Extract the [X, Y] coordinate from the center of the cell holding the provided text.  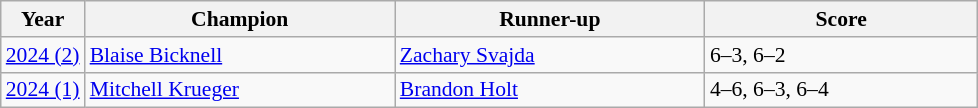
4–6, 6–3, 6–4 [842, 90]
Mitchell Krueger [240, 90]
Champion [240, 19]
Score [842, 19]
2024 (2) [43, 55]
6–3, 6–2 [842, 55]
Brandon Holt [550, 90]
Runner-up [550, 19]
Blaise Bicknell [240, 55]
2024 (1) [43, 90]
Zachary Svajda [550, 55]
Year [43, 19]
